Identify which cell holds the provided text, then report its (X, Y) central coordinate. 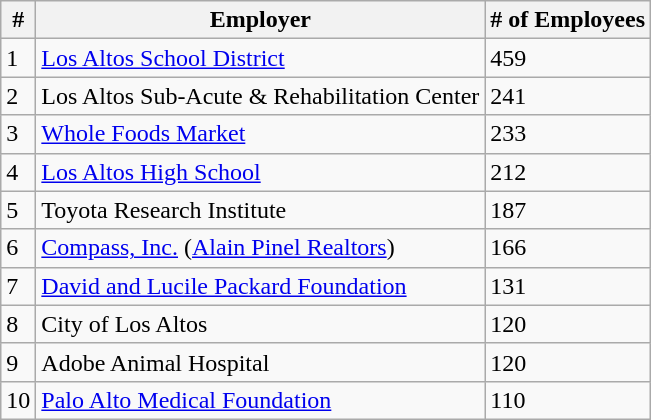
Toyota Research Institute (260, 210)
233 (568, 134)
166 (568, 248)
7 (18, 286)
Palo Alto Medical Foundation (260, 400)
131 (568, 286)
9 (18, 362)
187 (568, 210)
# of Employees (568, 20)
459 (568, 58)
4 (18, 172)
1 (18, 58)
241 (568, 96)
10 (18, 400)
Compass, Inc. (Alain Pinel Realtors) (260, 248)
Los Altos High School (260, 172)
Los Altos School District (260, 58)
5 (18, 210)
Adobe Animal Hospital (260, 362)
110 (568, 400)
8 (18, 324)
3 (18, 134)
Employer (260, 20)
6 (18, 248)
David and Lucile Packard Foundation (260, 286)
City of Los Altos (260, 324)
2 (18, 96)
Los Altos Sub-Acute & Rehabilitation Center (260, 96)
212 (568, 172)
Whole Foods Market (260, 134)
# (18, 20)
